Find where the given text appears and provide that cell's center as [x, y] coordinate. 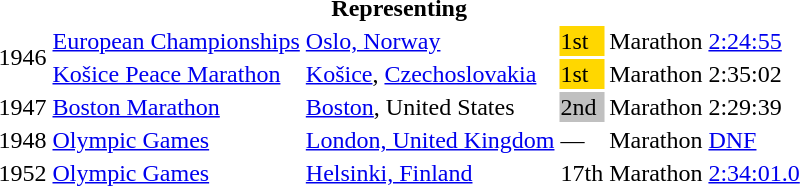
— [582, 140]
London, United Kingdom [430, 140]
Košice Peace Marathon [176, 74]
Boston, United States [430, 107]
European Championships [176, 41]
2nd [582, 107]
Košice, Czechoslovakia [430, 74]
Olympic Games [176, 140]
Boston Marathon [176, 107]
Oslo, Norway [430, 41]
